Return [x, y] of the center of cell containing provided text 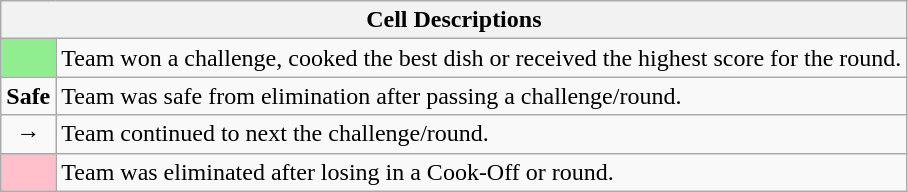
Team continued to next the challenge/round. [482, 134]
→ [28, 134]
Cell Descriptions [454, 20]
Team was eliminated after losing in a Cook-Off or round. [482, 172]
Team won a challenge, cooked the best dish or received the highest score for the round. [482, 58]
Team was safe from elimination after passing a challenge/round. [482, 96]
Safe [28, 96]
